Output the (X, Y) coordinate of the center of the cell containing the given text.  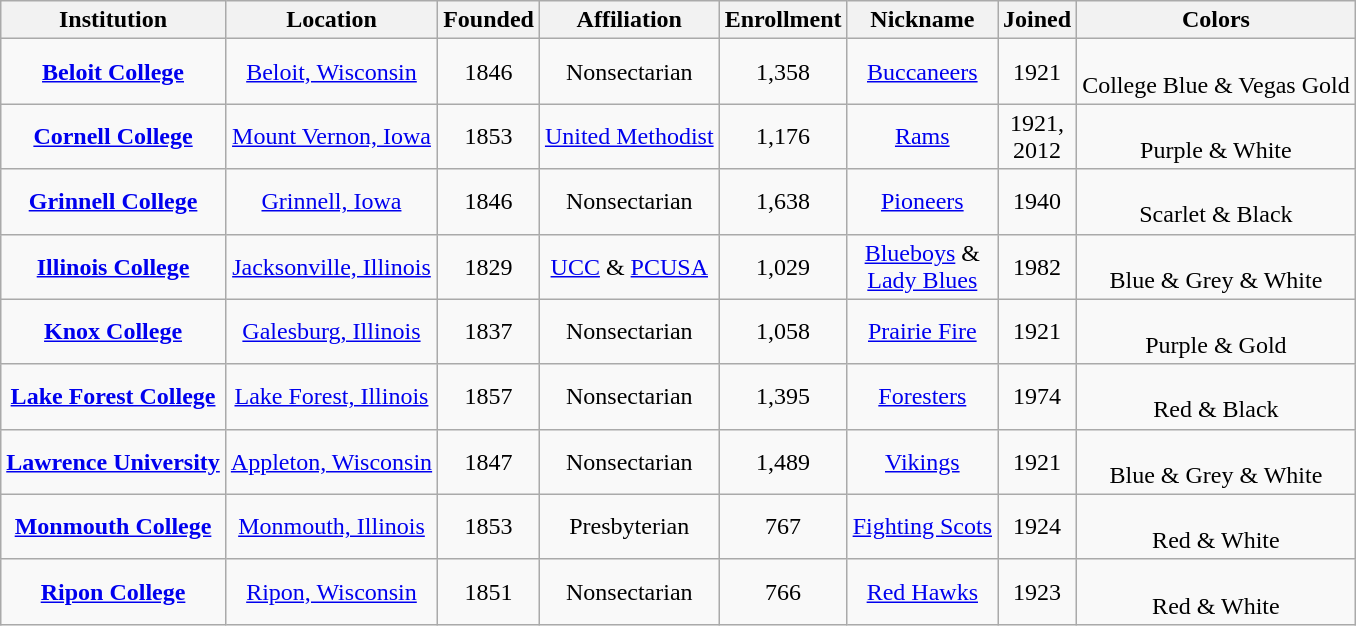
767 (783, 526)
Monmouth, Illinois (331, 526)
Institution (114, 20)
Ripon College (114, 592)
Buccaneers (922, 72)
Prairie Fire (922, 332)
Knox College (114, 332)
Presbyterian (629, 526)
1974 (1038, 396)
1,358 (783, 72)
Affiliation (629, 20)
College Blue & Vegas Gold (1216, 72)
Red & Black (1216, 396)
Fighting Scots (922, 526)
1857 (489, 396)
Rams (922, 136)
1829 (489, 266)
Red Hawks (922, 592)
Enrollment (783, 20)
Beloit College (114, 72)
Galesburg, Illinois (331, 332)
Jacksonville, Illinois (331, 266)
Scarlet & Black (1216, 202)
Lake Forest College (114, 396)
Purple & White (1216, 136)
1847 (489, 462)
1,058 (783, 332)
Lawrence University (114, 462)
Grinnell, Iowa (331, 202)
1837 (489, 332)
1921,2012 (1038, 136)
Vikings (922, 462)
United Methodist (629, 136)
Founded (489, 20)
Location (331, 20)
1851 (489, 592)
1923 (1038, 592)
Pioneers (922, 202)
Appleton, Wisconsin (331, 462)
Beloit, Wisconsin (331, 72)
Mount Vernon, Iowa (331, 136)
1924 (1038, 526)
Nickname (922, 20)
1,489 (783, 462)
Cornell College (114, 136)
1,029 (783, 266)
Colors (1216, 20)
1982 (1038, 266)
Foresters (922, 396)
Grinnell College (114, 202)
Lake Forest, Illinois (331, 396)
Ripon, Wisconsin (331, 592)
1,395 (783, 396)
1,638 (783, 202)
UCC & PCUSA (629, 266)
Purple & Gold (1216, 332)
1940 (1038, 202)
1,176 (783, 136)
Blueboys &Lady Blues (922, 266)
Monmouth College (114, 526)
Illinois College (114, 266)
766 (783, 592)
Joined (1038, 20)
